Return the [X, Y] coordinate for the center point of the cell that contains the specified text.  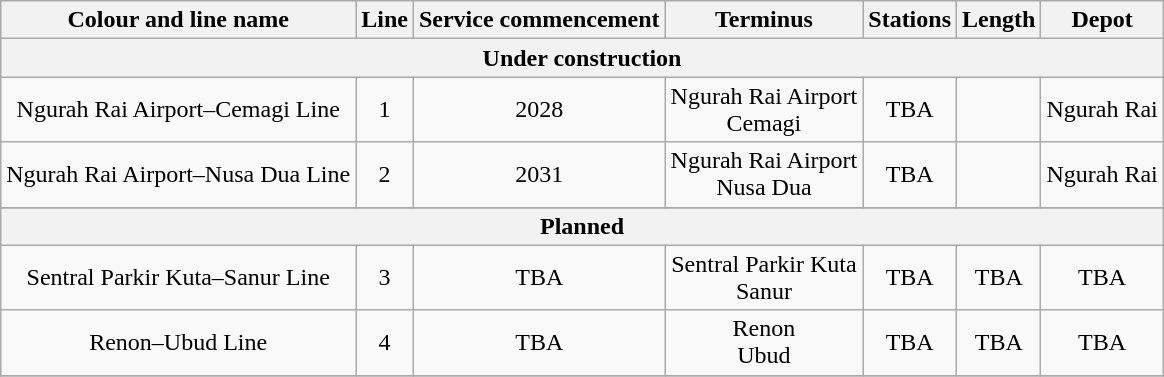
3 [385, 278]
Under construction [582, 58]
Ngurah Rai Airport–Nusa Dua Line [178, 174]
Service commencement [539, 20]
2028 [539, 110]
Line [385, 20]
Planned [582, 226]
Sentral Parkir KutaSanur [764, 278]
RenonUbud [764, 342]
Ngurah Rai Airport–Cemagi Line [178, 110]
4 [385, 342]
2 [385, 174]
Ngurah Rai AirportCemagi [764, 110]
Stations [910, 20]
2031 [539, 174]
Length [999, 20]
Terminus [764, 20]
Depot [1102, 20]
Sentral Parkir Kuta–Sanur Line [178, 278]
Ngurah Rai AirportNusa Dua [764, 174]
Colour and line name [178, 20]
1 [385, 110]
Renon–Ubud Line [178, 342]
